Find where the given text appears and provide that cell's center as (x, y) coordinate. 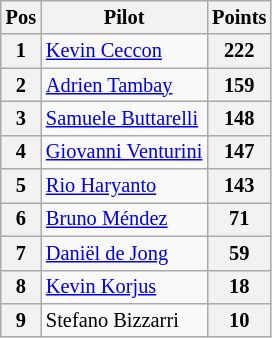
8 (21, 287)
Kevin Korjus (124, 287)
59 (239, 253)
Kevin Ceccon (124, 51)
Points (239, 17)
3 (21, 118)
Pilot (124, 17)
10 (239, 320)
Stefano Bizzarri (124, 320)
147 (239, 152)
2 (21, 85)
1 (21, 51)
Rio Haryanto (124, 186)
Bruno Méndez (124, 219)
71 (239, 219)
159 (239, 85)
5 (21, 186)
222 (239, 51)
Adrien Tambay (124, 85)
143 (239, 186)
18 (239, 287)
4 (21, 152)
Daniël de Jong (124, 253)
Samuele Buttarelli (124, 118)
6 (21, 219)
9 (21, 320)
Pos (21, 17)
Giovanni Venturini (124, 152)
148 (239, 118)
7 (21, 253)
